Search for the cell housing the specified text and yield its (X, Y) center coordinate. 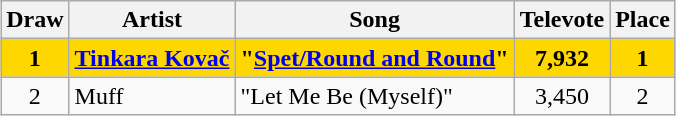
7,932 (562, 58)
Place (643, 20)
Tinkara Kovač (152, 58)
Muff (152, 96)
3,450 (562, 96)
"Spet/Round and Round" (374, 58)
Artist (152, 20)
Song (374, 20)
"Let Me Be (Myself)" (374, 96)
Draw (35, 20)
Televote (562, 20)
